Search for the cell housing the specified text and yield its [x, y] center coordinate. 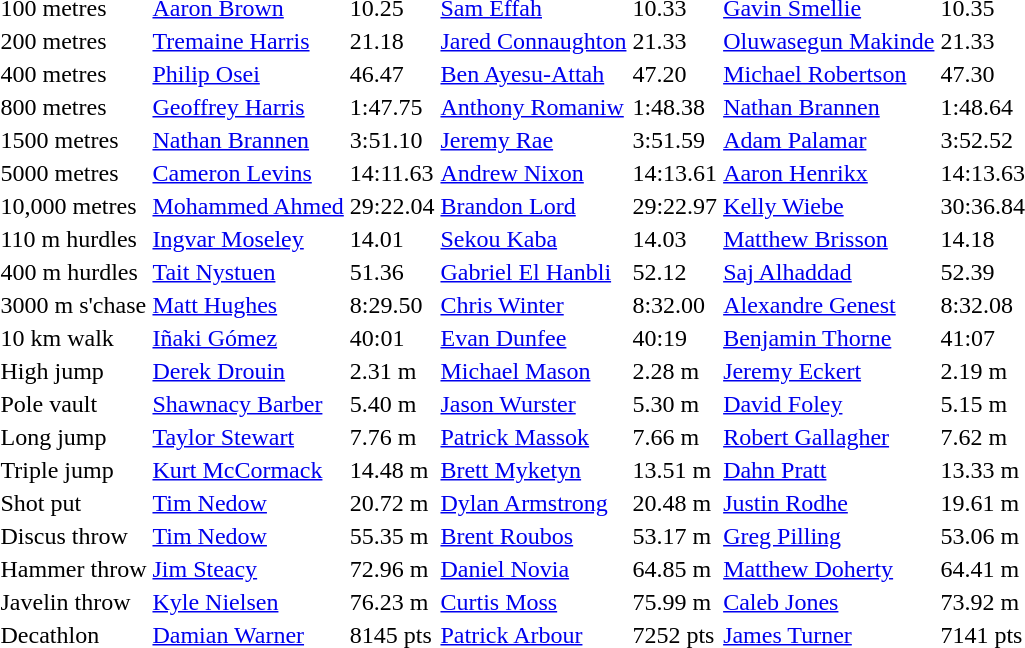
Dylan Armstrong [534, 503]
Robert Gallagher [829, 437]
Jason Wurster [534, 404]
Jim Steacy [248, 569]
Sekou Kaba [534, 239]
21.18 [392, 41]
20.72 m [392, 503]
Patrick Massok [534, 437]
Justin Rodhe [829, 503]
Philip Osei [248, 74]
7.76 m [392, 437]
Mohammed Ahmed [248, 206]
Tremaine Harris [248, 41]
Benjamin Thorne [829, 338]
Greg Pilling [829, 536]
Dahn Pratt [829, 470]
46.47 [392, 74]
51.36 [392, 272]
52.12 [675, 272]
Michael Mason [534, 371]
Aaron Henrikx [829, 173]
13.51 m [675, 470]
Anthony Romaniw [534, 107]
2.28 m [675, 371]
29:22.97 [675, 206]
8:32.00 [675, 305]
Cameron Levins [248, 173]
Matthew Doherty [829, 569]
75.99 m [675, 602]
Jeremy Eckert [829, 371]
14.01 [392, 239]
14:11.63 [392, 173]
Brett Myketyn [534, 470]
14.03 [675, 239]
7.66 m [675, 437]
Ingvar Moseley [248, 239]
David Foley [829, 404]
Jared Connaughton [534, 41]
Saj Alhaddad [829, 272]
Shawnacy Barber [248, 404]
Curtis Moss [534, 602]
Tait Nystuen [248, 272]
Evan Dunfee [534, 338]
Taylor Stewart [248, 437]
Alexandre Genest [829, 305]
Brent Roubos [534, 536]
47.20 [675, 74]
40:19 [675, 338]
Daniel Novia [534, 569]
Iñaki Gómez [248, 338]
14.48 m [392, 470]
76.23 m [392, 602]
53.17 m [675, 536]
Kelly Wiebe [829, 206]
Michael Robertson [829, 74]
8:29.50 [392, 305]
Matt Hughes [248, 305]
40:01 [392, 338]
21.33 [675, 41]
3:51.10 [392, 140]
Geoffrey Harris [248, 107]
Brandon Lord [534, 206]
5.40 m [392, 404]
Derek Drouin [248, 371]
29:22.04 [392, 206]
Kyle Nielsen [248, 602]
Kurt McCormack [248, 470]
Jeremy Rae [534, 140]
5.30 m [675, 404]
Oluwasegun Makinde [829, 41]
Matthew Brisson [829, 239]
Gabriel El Hanbli [534, 272]
1:47.75 [392, 107]
2.31 m [392, 371]
14:13.61 [675, 173]
72.96 m [392, 569]
Caleb Jones [829, 602]
3:51.59 [675, 140]
55.35 m [392, 536]
Adam Palamar [829, 140]
Andrew Nixon [534, 173]
20.48 m [675, 503]
64.85 m [675, 569]
Chris Winter [534, 305]
1:48.38 [675, 107]
Ben Ayesu-Attah [534, 74]
